Pinpoint the cell where the given text exists, returning its [X, Y] midpoint coordinate. 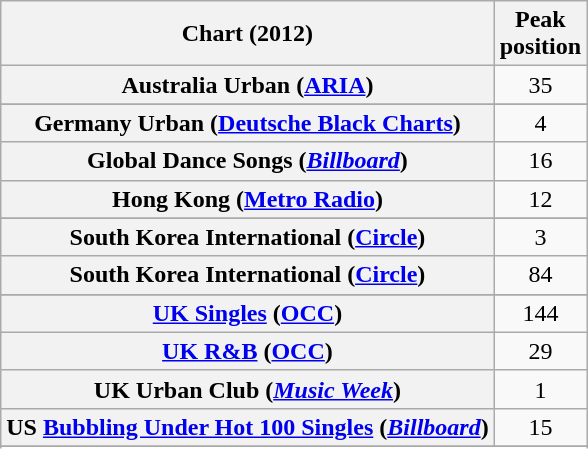
Global Dance Songs (Billboard) [248, 161]
1 [540, 389]
UK R&B (OCC) [248, 351]
35 [540, 85]
Germany Urban (Deutsche Black Charts) [248, 123]
Australia Urban (ARIA) [248, 85]
3 [540, 237]
84 [540, 275]
12 [540, 199]
Chart (2012) [248, 34]
UK Urban Club (Music Week) [248, 389]
29 [540, 351]
4 [540, 123]
US Bubbling Under Hot 100 Singles (Billboard) [248, 427]
15 [540, 427]
Hong Kong (Metro Radio) [248, 199]
UK Singles (OCC) [248, 313]
Peakposition [540, 34]
16 [540, 161]
144 [540, 313]
